Search for the cell housing the specified text and yield its (X, Y) center coordinate. 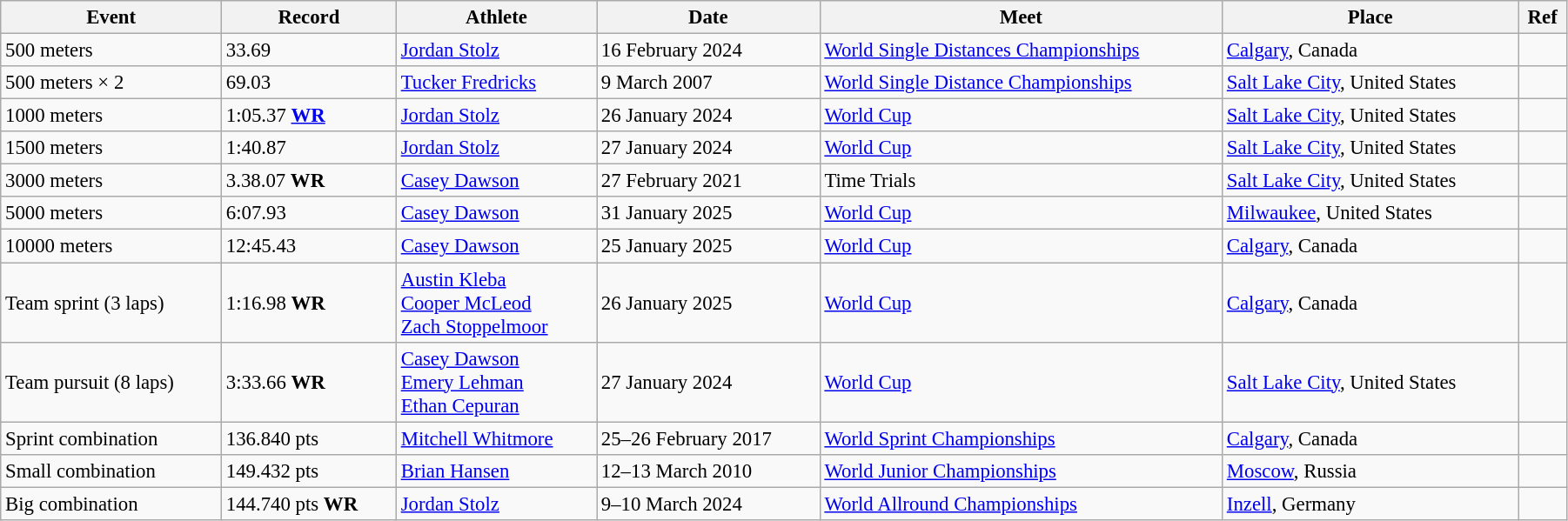
26 January 2024 (708, 116)
Milwaukee, United States (1370, 213)
25–26 February 2017 (708, 438)
27 February 2021 (708, 181)
Small combination (111, 471)
Moscow, Russia (1370, 471)
Team pursuit (8 laps) (111, 382)
Meet (1021, 17)
Place (1370, 17)
3:33.66 WR (310, 382)
1000 meters (111, 116)
World Allround Championships (1021, 504)
25 January 2025 (708, 246)
1:40.87 (310, 148)
Date (708, 17)
World Junior Championships (1021, 471)
Record (310, 17)
Time Trials (1021, 181)
10000 meters (111, 246)
Mitchell Whitmore (496, 438)
9 March 2007 (708, 83)
Austin KlebaCooper McLeodZach Stoppelmoor (496, 303)
12:45.43 (310, 246)
26 January 2025 (708, 303)
12–13 March 2010 (708, 471)
33.69 (310, 50)
3.38.07 WR (310, 181)
6:07.93 (310, 213)
Brian Hansen (496, 471)
1:05.37 WR (310, 116)
Inzell, Germany (1370, 504)
Sprint combination (111, 438)
5000 meters (111, 213)
144.740 pts WR (310, 504)
World Single Distances Championships (1021, 50)
Team sprint (3 laps) (111, 303)
Tucker Fredricks (496, 83)
500 meters (111, 50)
1:16.98 WR (310, 303)
3000 meters (111, 181)
69.03 (310, 83)
Ref (1543, 17)
Big combination (111, 504)
9–10 March 2024 (708, 504)
Casey DawsonEmery LehmanEthan Cepuran (496, 382)
149.432 pts (310, 471)
Event (111, 17)
Athlete (496, 17)
136.840 pts (310, 438)
16 February 2024 (708, 50)
500 meters × 2 (111, 83)
World Single Distance Championships (1021, 83)
World Sprint Championships (1021, 438)
31 January 2025 (708, 213)
1500 meters (111, 148)
